Identify which cell holds the provided text, then report its [x, y] central coordinate. 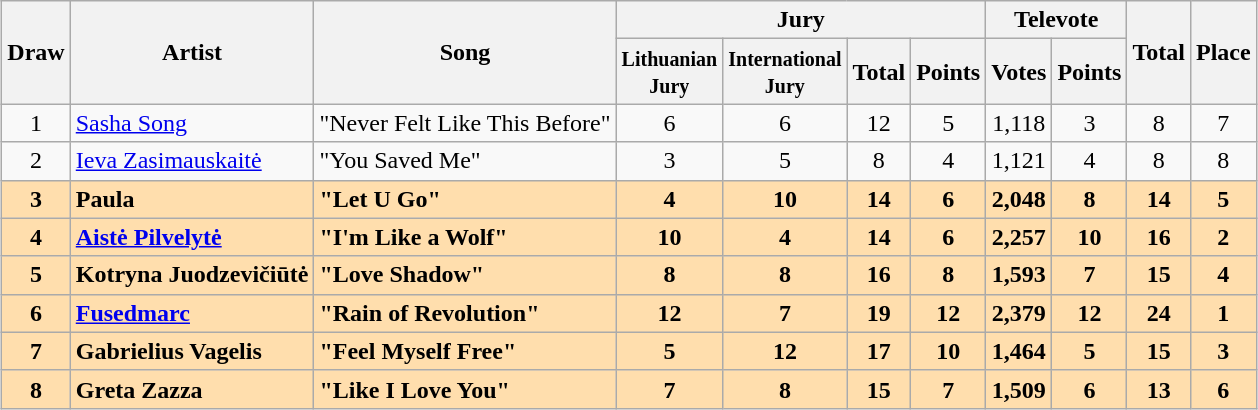
Jury [801, 20]
"You Saved Me" [465, 161]
"Feel Myself Free" [465, 351]
Place [1223, 52]
"Rain of Revolution" [465, 313]
Song [465, 52]
24 [1159, 313]
2,257 [1019, 237]
2,048 [1019, 199]
"I'm Like a Wolf" [465, 237]
"Like I Love You" [465, 389]
"Let U Go" [465, 199]
Ieva Zasimauskaitė [192, 161]
1,118 [1019, 123]
1,509 [1019, 389]
Aistė Pilvelytė [192, 237]
"Love Shadow" [465, 275]
Fusedmarc [192, 313]
"Never Felt Like This Before" [465, 123]
Paula [192, 199]
Sasha Song [192, 123]
LithuanianJury [670, 72]
Kotryna Juodzevičiūtė [192, 275]
Greta Zazza [192, 389]
17 [879, 351]
1,121 [1019, 161]
1,464 [1019, 351]
Draw [36, 52]
Votes [1019, 72]
13 [1159, 389]
Televote [1056, 20]
19 [879, 313]
Gabrielius Vagelis [192, 351]
1,593 [1019, 275]
Artist [192, 52]
2,379 [1019, 313]
InternationalJury [785, 72]
